Identify which cell holds the provided text, then report its (x, y) central coordinate. 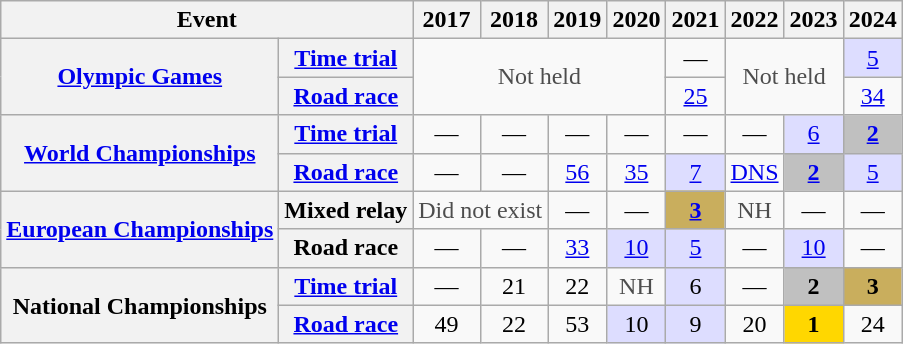
34 (872, 96)
24 (872, 324)
2024 (872, 20)
1 (814, 324)
49 (447, 324)
Olympic Games (140, 77)
Event (207, 20)
National Championships (140, 305)
20 (754, 324)
56 (578, 172)
Did not exist (480, 210)
2017 (447, 20)
World Championships (140, 153)
2020 (636, 20)
DNS (754, 172)
33 (578, 248)
35 (636, 172)
7 (696, 172)
21 (514, 286)
2022 (754, 20)
2021 (696, 20)
53 (578, 324)
9 (696, 324)
European Championships (140, 229)
Mixed relay (346, 210)
2018 (514, 20)
2023 (814, 20)
2019 (578, 20)
25 (696, 96)
